Extract the (x, y) coordinate from the center of the cell holding the provided text.  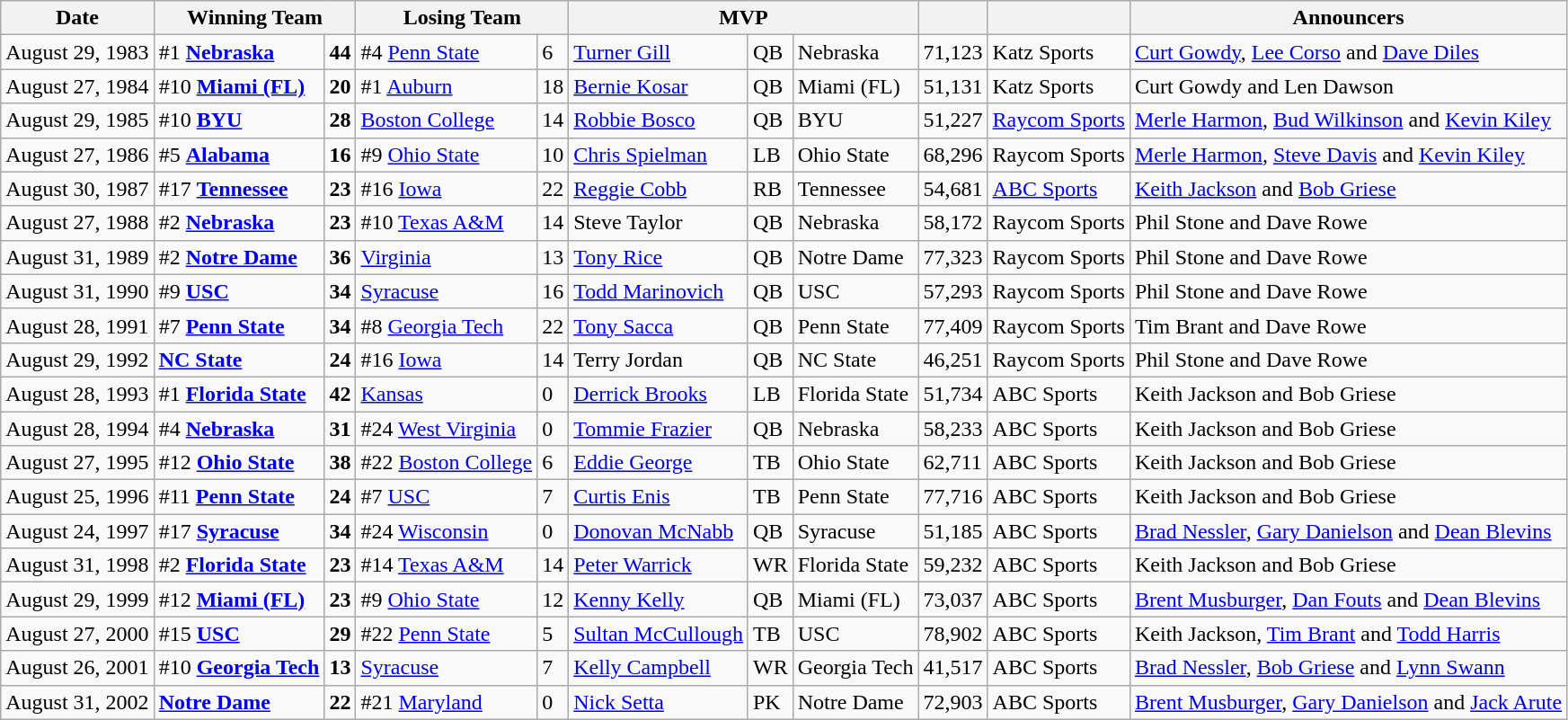
77,716 (952, 497)
#12 Ohio State (239, 463)
August 24, 1997 (77, 531)
#22 Penn State (447, 634)
51,734 (952, 394)
Tommie Frazier (659, 429)
#2 Notre Dame (239, 257)
18 (554, 86)
58,233 (952, 429)
#10 Texas A&M (447, 223)
36 (340, 257)
Virginia (447, 257)
Keith Jackson, Tim Brant and Todd Harris (1348, 634)
August 29, 1983 (77, 52)
August 26, 2001 (77, 668)
Kelly Campbell (659, 668)
#7 Penn State (239, 325)
Robbie Bosco (659, 120)
#1 Florida State (239, 394)
August 29, 1999 (77, 600)
#1 Nebraska (239, 52)
Brent Musburger, Dan Fouts and Dean Blevins (1348, 600)
#2 Nebraska (239, 223)
Tennessee (855, 189)
#12 Miami (FL) (239, 600)
August 31, 2002 (77, 702)
#22 Boston College (447, 463)
5 (554, 634)
#5 Alabama (239, 155)
August 27, 1984 (77, 86)
58,172 (952, 223)
#10 Georgia Tech (239, 668)
59,232 (952, 565)
Merle Harmon, Bud Wilkinson and Kevin Kiley (1348, 120)
10 (554, 155)
Announcers (1348, 18)
RB (770, 189)
31 (340, 429)
#11 Penn State (239, 497)
46,251 (952, 360)
#21 Maryland (447, 702)
Georgia Tech (855, 668)
Reggie Cobb (659, 189)
Merle Harmon, Steve Davis and Kevin Kiley (1348, 155)
54,681 (952, 189)
Derrick Brooks (659, 394)
Boston College (447, 120)
Losing Team (462, 18)
78,902 (952, 634)
Nick Setta (659, 702)
#1 Auburn (447, 86)
Tony Sacca (659, 325)
August 31, 1998 (77, 565)
62,711 (952, 463)
#17 Tennessee (239, 189)
Terry Jordan (659, 360)
#7 USC (447, 497)
Curtis Enis (659, 497)
#4 Nebraska (239, 429)
Kenny Kelly (659, 600)
#17 Syracuse (239, 531)
Curt Gowdy, Lee Corso and Dave Diles (1348, 52)
#24 Wisconsin (447, 531)
August 27, 1995 (77, 463)
August 29, 1992 (77, 360)
Sultan McCullough (659, 634)
#14 Texas A&M (447, 565)
August 28, 1994 (77, 429)
12 (554, 600)
#4 Penn State (447, 52)
Eddie George (659, 463)
Brad Nessler, Gary Danielson and Dean Blevins (1348, 531)
29 (340, 634)
#24 West Virginia (447, 429)
Brad Nessler, Bob Griese and Lynn Swann (1348, 668)
Chris Spielman (659, 155)
51,131 (952, 86)
42 (340, 394)
Tony Rice (659, 257)
51,227 (952, 120)
August 31, 1989 (77, 257)
44 (340, 52)
August 31, 1990 (77, 291)
Bernie Kosar (659, 86)
#15 USC (239, 634)
MVP (744, 18)
28 (340, 120)
38 (340, 463)
Date (77, 18)
71,123 (952, 52)
Donovan McNabb (659, 531)
August 28, 1993 (77, 394)
73,037 (952, 600)
PK (770, 702)
#9 USC (239, 291)
August 30, 1987 (77, 189)
Brent Musburger, Gary Danielson and Jack Arute (1348, 702)
Winning Team (255, 18)
77,323 (952, 257)
Tim Brant and Dave Rowe (1348, 325)
77,409 (952, 325)
Peter Warrick (659, 565)
68,296 (952, 155)
#10 Miami (FL) (239, 86)
#2 Florida State (239, 565)
August 25, 1996 (77, 497)
August 28, 1991 (77, 325)
20 (340, 86)
#8 Georgia Tech (447, 325)
Todd Marinovich (659, 291)
57,293 (952, 291)
Curt Gowdy and Len Dawson (1348, 86)
August 27, 1986 (77, 155)
Kansas (447, 394)
August 29, 1985 (77, 120)
51,185 (952, 531)
72,903 (952, 702)
BYU (855, 120)
August 27, 2000 (77, 634)
Steve Taylor (659, 223)
August 27, 1988 (77, 223)
#10 BYU (239, 120)
41,517 (952, 668)
Turner Gill (659, 52)
